Return [x, y] of the center of cell containing provided text 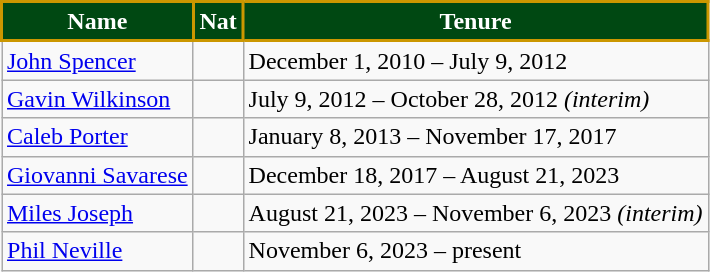
December 1, 2010 – July 9, 2012 [476, 60]
Miles Joseph [98, 213]
July 9, 2012 – October 28, 2012 (interim) [476, 99]
August 21, 2023 – November 6, 2023 (interim) [476, 213]
Name [98, 22]
Phil Neville [98, 251]
Tenure [476, 22]
Nat [218, 22]
November 6, 2023 – present [476, 251]
Gavin Wilkinson [98, 99]
Giovanni Savarese [98, 175]
John Spencer [98, 60]
December 18, 2017 – August 21, 2023 [476, 175]
Caleb Porter [98, 137]
January 8, 2013 – November 17, 2017 [476, 137]
